Identify which cell holds the provided text, then report its [x, y] central coordinate. 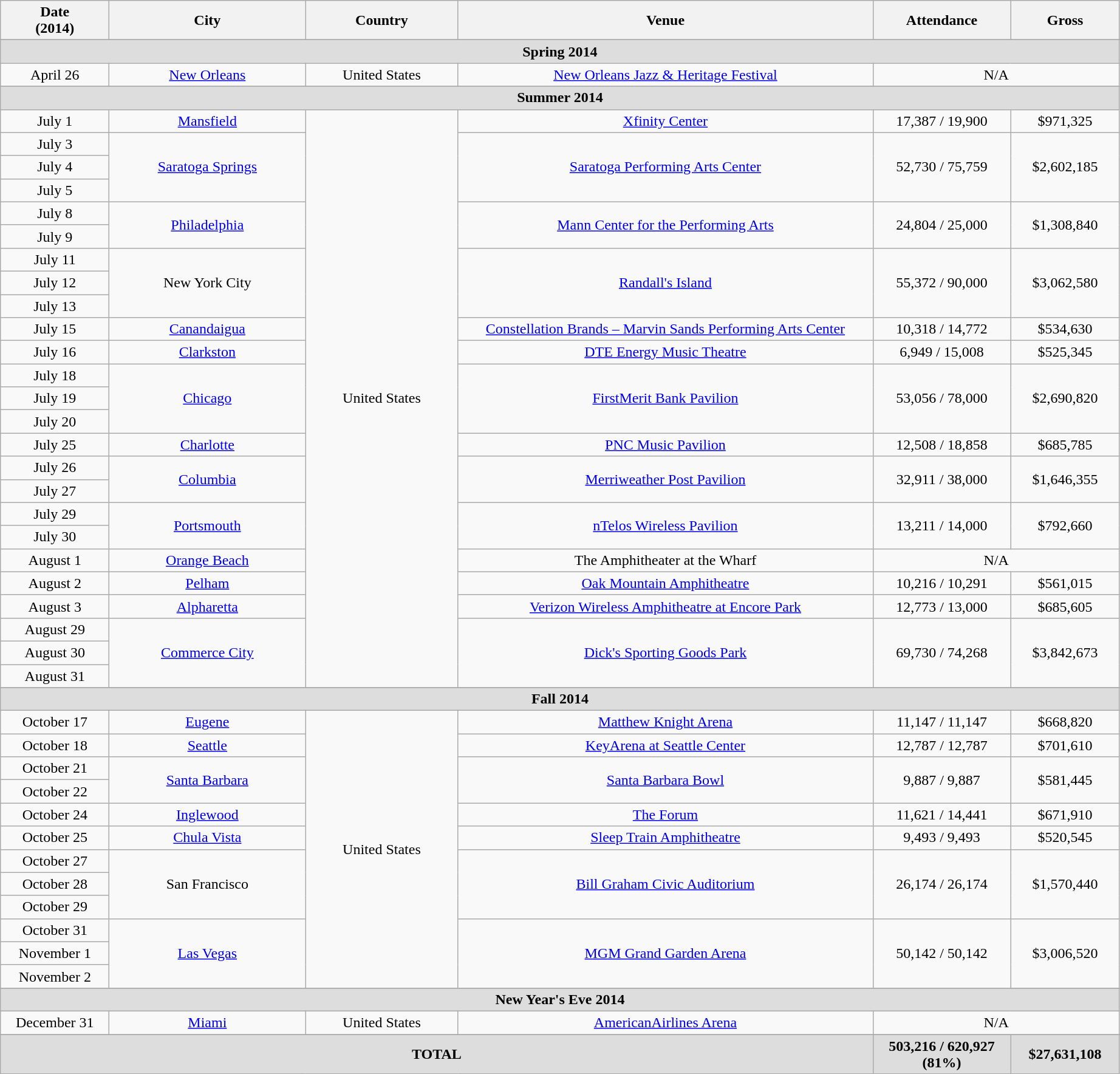
$2,690,820 [1065, 398]
Saratoga Springs [208, 167]
$27,631,108 [1065, 1053]
July 25 [55, 445]
11,147 / 11,147 [941, 722]
Verizon Wireless Amphitheatre at Encore Park [666, 606]
July 12 [55, 282]
July 29 [55, 514]
DTE Energy Music Theatre [666, 352]
52,730 / 75,759 [941, 167]
KeyArena at Seattle Center [666, 745]
October 28 [55, 884]
July 19 [55, 398]
$525,345 [1065, 352]
Seattle [208, 745]
24,804 / 25,000 [941, 225]
10,318 / 14,772 [941, 329]
The Forum [666, 815]
Dick's Sporting Goods Park [666, 652]
$1,570,440 [1065, 884]
$971,325 [1065, 121]
July 18 [55, 375]
The Amphitheater at the Wharf [666, 560]
$534,630 [1065, 329]
Constellation Brands – Marvin Sands Performing Arts Center [666, 329]
Country [381, 21]
Saratoga Performing Arts Center [666, 167]
November 1 [55, 953]
Eugene [208, 722]
9,887 / 9,887 [941, 780]
Orange Beach [208, 560]
New Orleans [208, 75]
April 26 [55, 75]
August 2 [55, 583]
$3,062,580 [1065, 282]
$3,006,520 [1065, 953]
August 29 [55, 629]
6,949 / 15,008 [941, 352]
November 2 [55, 976]
Inglewood [208, 815]
October 31 [55, 930]
Portsmouth [208, 525]
Commerce City [208, 652]
New Year's Eve 2014 [560, 999]
12,787 / 12,787 [941, 745]
Sleep Train Amphitheatre [666, 838]
Spring 2014 [560, 52]
July 30 [55, 537]
$1,646,355 [1065, 479]
$1,308,840 [1065, 225]
October 22 [55, 792]
Santa Barbara Bowl [666, 780]
December 31 [55, 1022]
$792,660 [1065, 525]
$2,602,185 [1065, 167]
July 8 [55, 213]
City [208, 21]
July 26 [55, 468]
nTelos Wireless Pavilion [666, 525]
Fall 2014 [560, 699]
July 4 [55, 167]
AmericanAirlines Arena [666, 1022]
Oak Mountain Amphitheatre [666, 583]
July 20 [55, 422]
$685,605 [1065, 606]
13,211 / 14,000 [941, 525]
FirstMerit Bank Pavilion [666, 398]
Mansfield [208, 121]
August 1 [55, 560]
69,730 / 74,268 [941, 652]
Chicago [208, 398]
503,216 / 620,927 (81%) [941, 1053]
July 15 [55, 329]
Randall's Island [666, 282]
55,372 / 90,000 [941, 282]
October 29 [55, 907]
Chula Vista [208, 838]
July 5 [55, 190]
Charlotte [208, 445]
October 25 [55, 838]
$561,015 [1065, 583]
26,174 / 26,174 [941, 884]
Alpharetta [208, 606]
MGM Grand Garden Arena [666, 953]
October 17 [55, 722]
Merriweather Post Pavilion [666, 479]
August 31 [55, 676]
July 13 [55, 306]
July 3 [55, 144]
17,387 / 19,900 [941, 121]
Gross [1065, 21]
$685,785 [1065, 445]
July 27 [55, 491]
October 21 [55, 768]
July 11 [55, 259]
Venue [666, 21]
PNC Music Pavilion [666, 445]
50,142 / 50,142 [941, 953]
12,508 / 18,858 [941, 445]
$671,910 [1065, 815]
Columbia [208, 479]
July 1 [55, 121]
October 18 [55, 745]
10,216 / 10,291 [941, 583]
9,493 / 9,493 [941, 838]
Attendance [941, 21]
Santa Barbara [208, 780]
Matthew Knight Arena [666, 722]
New Orleans Jazz & Heritage Festival [666, 75]
July 9 [55, 236]
Clarkston [208, 352]
53,056 / 78,000 [941, 398]
32,911 / 38,000 [941, 479]
$3,842,673 [1065, 652]
11,621 / 14,441 [941, 815]
New York City [208, 282]
TOTAL [437, 1053]
Philadelphia [208, 225]
Mann Center for the Performing Arts [666, 225]
Canandaigua [208, 329]
Bill Graham Civic Auditorium [666, 884]
Miami [208, 1022]
Date(2014) [55, 21]
Summer 2014 [560, 98]
Xfinity Center [666, 121]
12,773 / 13,000 [941, 606]
$581,445 [1065, 780]
San Francisco [208, 884]
$520,545 [1065, 838]
Pelham [208, 583]
October 24 [55, 815]
August 30 [55, 652]
Las Vegas [208, 953]
$701,610 [1065, 745]
October 27 [55, 861]
$668,820 [1065, 722]
July 16 [55, 352]
August 3 [55, 606]
